Output the (X, Y) coordinate of the center of the cell containing the given text.  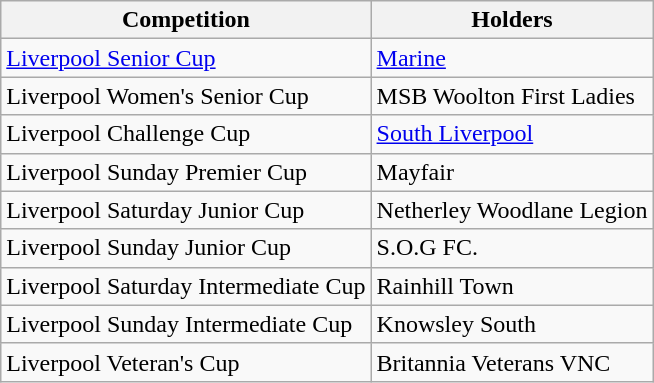
Liverpool Senior Cup (186, 58)
South Liverpool (512, 134)
Liverpool Sunday Junior Cup (186, 248)
MSB Woolton First Ladies (512, 96)
Knowsley South (512, 324)
Liverpool Sunday Intermediate Cup (186, 324)
Netherley Woodlane Legion (512, 210)
Liverpool Women's Senior Cup (186, 96)
Marine (512, 58)
Liverpool Challenge Cup (186, 134)
Mayfair (512, 172)
Competition (186, 20)
Rainhill Town (512, 286)
Britannia Veterans VNC (512, 362)
Liverpool Veteran's Cup (186, 362)
Holders (512, 20)
Liverpool Saturday Junior Cup (186, 210)
Liverpool Saturday Intermediate Cup (186, 286)
Liverpool Sunday Premier Cup (186, 172)
S.O.G FC. (512, 248)
